Identify which cell holds the provided text, then report its [x, y] central coordinate. 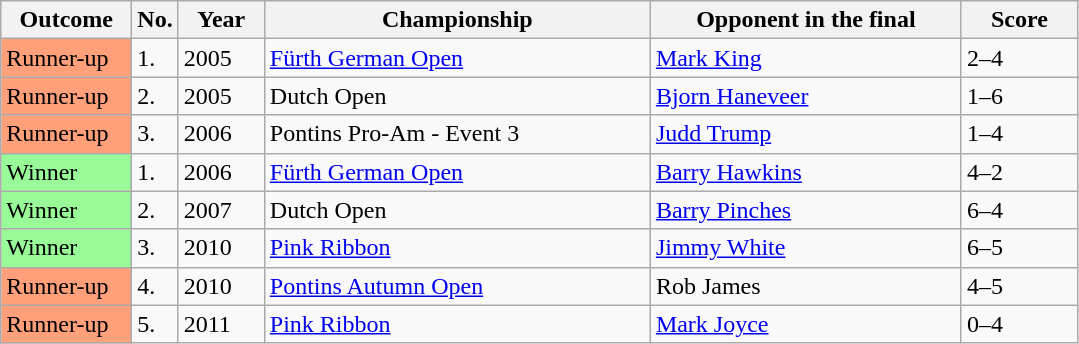
6–4 [1019, 210]
5. [155, 324]
Pontins Autumn Open [457, 286]
2–4 [1019, 58]
Rob James [806, 286]
6–5 [1019, 248]
Mark King [806, 58]
1–6 [1019, 96]
4–2 [1019, 172]
Judd Trump [806, 134]
0–4 [1019, 324]
Mark Joyce [806, 324]
4. [155, 286]
2011 [221, 324]
Score [1019, 20]
Outcome [66, 20]
Barry Hawkins [806, 172]
4–5 [1019, 286]
Opponent in the final [806, 20]
Barry Pinches [806, 210]
Championship [457, 20]
No. [155, 20]
Jimmy White [806, 248]
1–4 [1019, 134]
Year [221, 20]
Bjorn Haneveer [806, 96]
Pontins Pro-Am - Event 3 [457, 134]
2007 [221, 210]
